From the cell containing the given text, extract its center point as [x, y] coordinate. 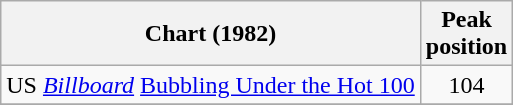
Chart (1982) [211, 34]
Peakposition [466, 34]
104 [466, 85]
US Billboard Bubbling Under the Hot 100 [211, 85]
